Capture the cell that displays the provided text and extract its [X, Y] central coordinate. 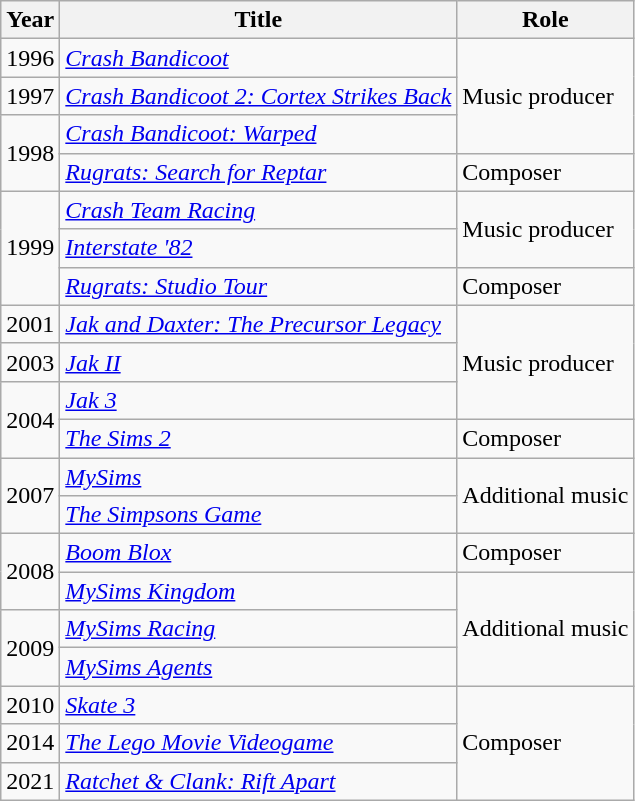
Skate 3 [258, 705]
Boom Blox [258, 553]
2003 [30, 362]
1997 [30, 96]
MySims Racing [258, 629]
The Sims 2 [258, 438]
Crash Bandicoot 2: Cortex Strikes Back [258, 96]
The Lego Movie Videogame [258, 743]
Jak 3 [258, 400]
The Simpsons Game [258, 515]
1999 [30, 248]
Role [546, 20]
Year [30, 20]
Jak and Daxter: The Precursor Legacy [258, 324]
Crash Team Racing [258, 210]
MySims Agents [258, 667]
Crash Bandicoot [258, 58]
1996 [30, 58]
Interstate '82 [258, 248]
2008 [30, 572]
Ratchet & Clank: Rift Apart [258, 781]
2009 [30, 648]
2001 [30, 324]
2004 [30, 419]
1998 [30, 153]
2010 [30, 705]
MySims [258, 477]
2014 [30, 743]
2007 [30, 496]
Rugrats: Search for Reptar [258, 172]
Title [258, 20]
2021 [30, 781]
MySims Kingdom [258, 591]
Rugrats: Studio Tour [258, 286]
Jak II [258, 362]
Crash Bandicoot: Warped [258, 134]
